Return the (x, y) coordinate for the center point of the cell that contains the specified text.  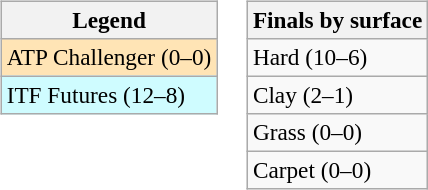
Hard (10–6) (337, 57)
Grass (0–0) (337, 133)
Carpet (0–0) (337, 171)
Finals by surface (337, 20)
ITF Futures (12–8) (108, 95)
Clay (2–1) (337, 95)
ATP Challenger (0–0) (108, 57)
Legend (108, 20)
